Provide the (x, y) coordinate of the cell's center where the given text is located.  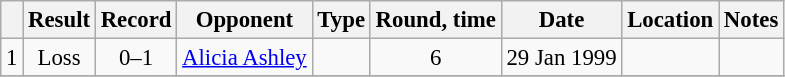
Alicia Ashley (244, 58)
1 (12, 58)
Notes (752, 20)
Result (60, 20)
Type (341, 20)
Location (670, 20)
Date (562, 20)
Round, time (436, 20)
Record (136, 20)
Loss (60, 58)
0–1 (136, 58)
29 Jan 1999 (562, 58)
6 (436, 58)
Opponent (244, 20)
